Capture the cell that displays the provided text and extract its [X, Y] central coordinate. 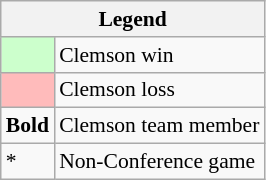
Clemson team member [159, 126]
Legend [133, 19]
Non-Conference game [159, 162]
* [28, 162]
Clemson win [159, 55]
Clemson loss [159, 90]
Bold [28, 126]
